Extract the [x, y] coordinate from the center of the cell holding the provided text.  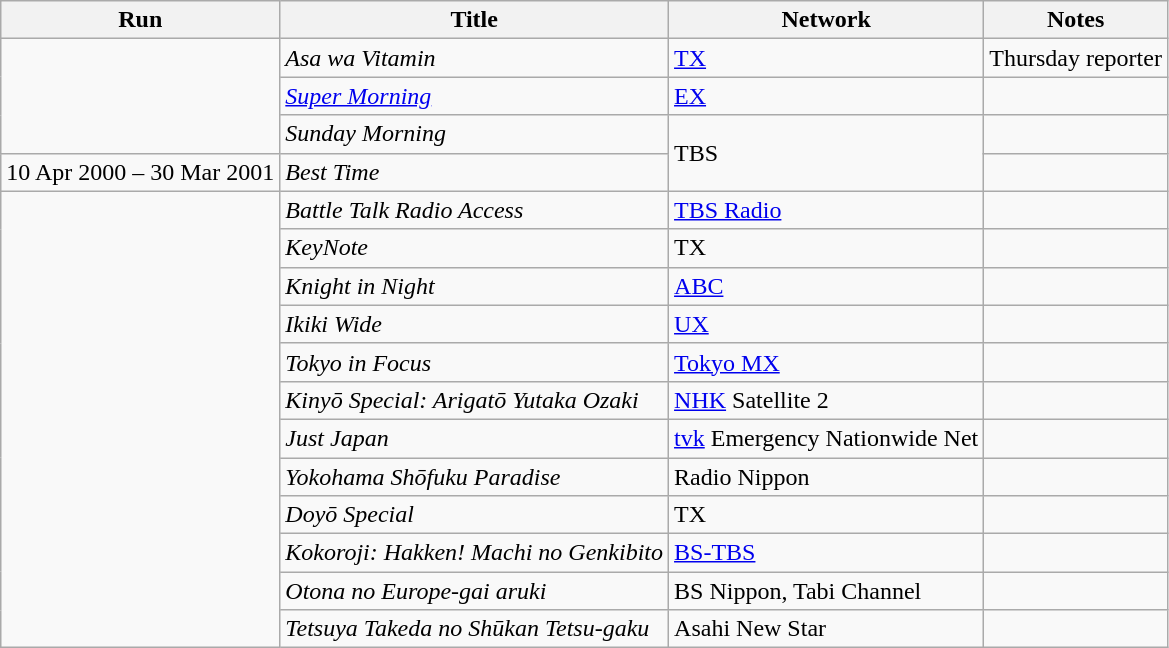
Network [826, 20]
EX [826, 96]
Best Time [474, 172]
Knight in Night [474, 286]
Asa wa Vitamin [474, 58]
Thursday reporter [1076, 58]
Title [474, 20]
UX [826, 324]
Doyō Special [474, 515]
Yokohama Shōfuku Paradise [474, 477]
Asahi New Star [826, 629]
Kinyō Special: Arigatō Yutaka Ozaki [474, 400]
Tetsuya Takeda no Shūkan Tetsu-gaku [474, 629]
Sunday Morning [474, 134]
BS-TBS [826, 553]
Ikiki Wide [474, 324]
TBS Radio [826, 210]
Otona no Europe-gai aruki [474, 591]
tvk Emergency Nationwide Net [826, 438]
NHK Satellite 2 [826, 400]
Tokyo in Focus [474, 362]
Radio Nippon [826, 477]
BS Nippon, Tabi Channel [826, 591]
KeyNote [474, 248]
Super Morning [474, 96]
ABC [826, 286]
Kokoroji: Hakken! Machi no Genkibito [474, 553]
TBS [826, 153]
Battle Talk Radio Access [474, 210]
Tokyo MX [826, 362]
Run [140, 20]
Notes [1076, 20]
Just Japan [474, 438]
10 Apr 2000 – 30 Mar 2001 [140, 172]
